From the cell containing the given text, extract its center point as [X, Y] coordinate. 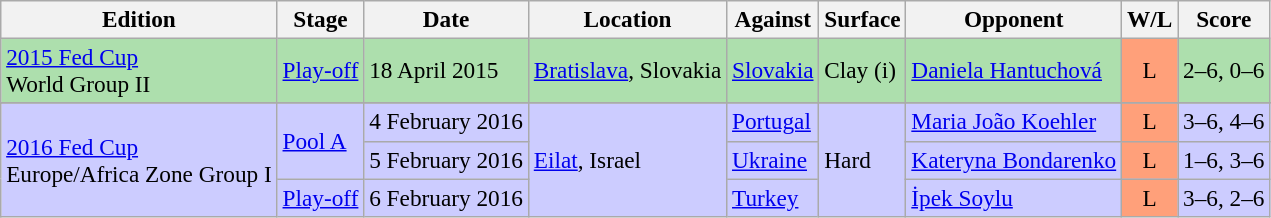
Hard [862, 160]
Date [446, 19]
W/L [1150, 19]
3–6, 4–6 [1224, 122]
Portugal [773, 122]
Turkey [773, 197]
Ukraine [773, 160]
Score [1224, 19]
Daniela Hantuchová [1014, 70]
Surface [862, 19]
2–6, 0–6 [1224, 70]
Kateryna Bondarenko [1014, 160]
5 February 2016 [446, 160]
Location [627, 19]
Clay (i) [862, 70]
1–6, 3–6 [1224, 160]
6 February 2016 [446, 197]
Opponent [1014, 19]
İpek Soylu [1014, 197]
2015 Fed Cup World Group II [139, 70]
Stage [320, 19]
18 April 2015 [446, 70]
Eilat, Israel [627, 160]
2016 Fed Cup Europe/Africa Zone Group I [139, 160]
4 February 2016 [446, 122]
Slovakia [773, 70]
Pool A [320, 141]
Against [773, 19]
Bratislava, Slovakia [627, 70]
3–6, 2–6 [1224, 197]
Edition [139, 19]
Maria João Koehler [1014, 122]
